Locate the cell with the specified text and output its [X, Y] center coordinate. 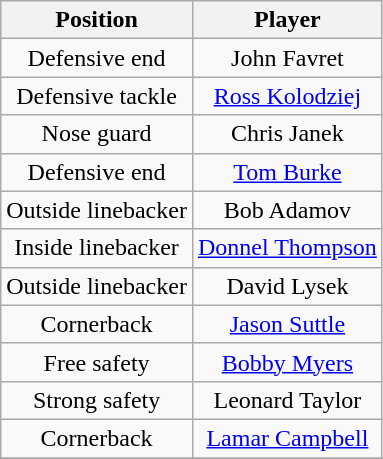
Bobby Myers [287, 362]
Jason Suttle [287, 324]
Ross Kolodziej [287, 96]
David Lysek [287, 286]
Free safety [97, 362]
Bob Adamov [287, 210]
Lamar Campbell [287, 438]
Inside linebacker [97, 248]
Player [287, 20]
Leonard Taylor [287, 400]
Chris Janek [287, 134]
Position [97, 20]
Nose guard [97, 134]
John Favret [287, 58]
Defensive tackle [97, 96]
Tom Burke [287, 172]
Donnel Thompson [287, 248]
Strong safety [97, 400]
